Extract the [x, y] coordinate from the center of the cell holding the provided text.  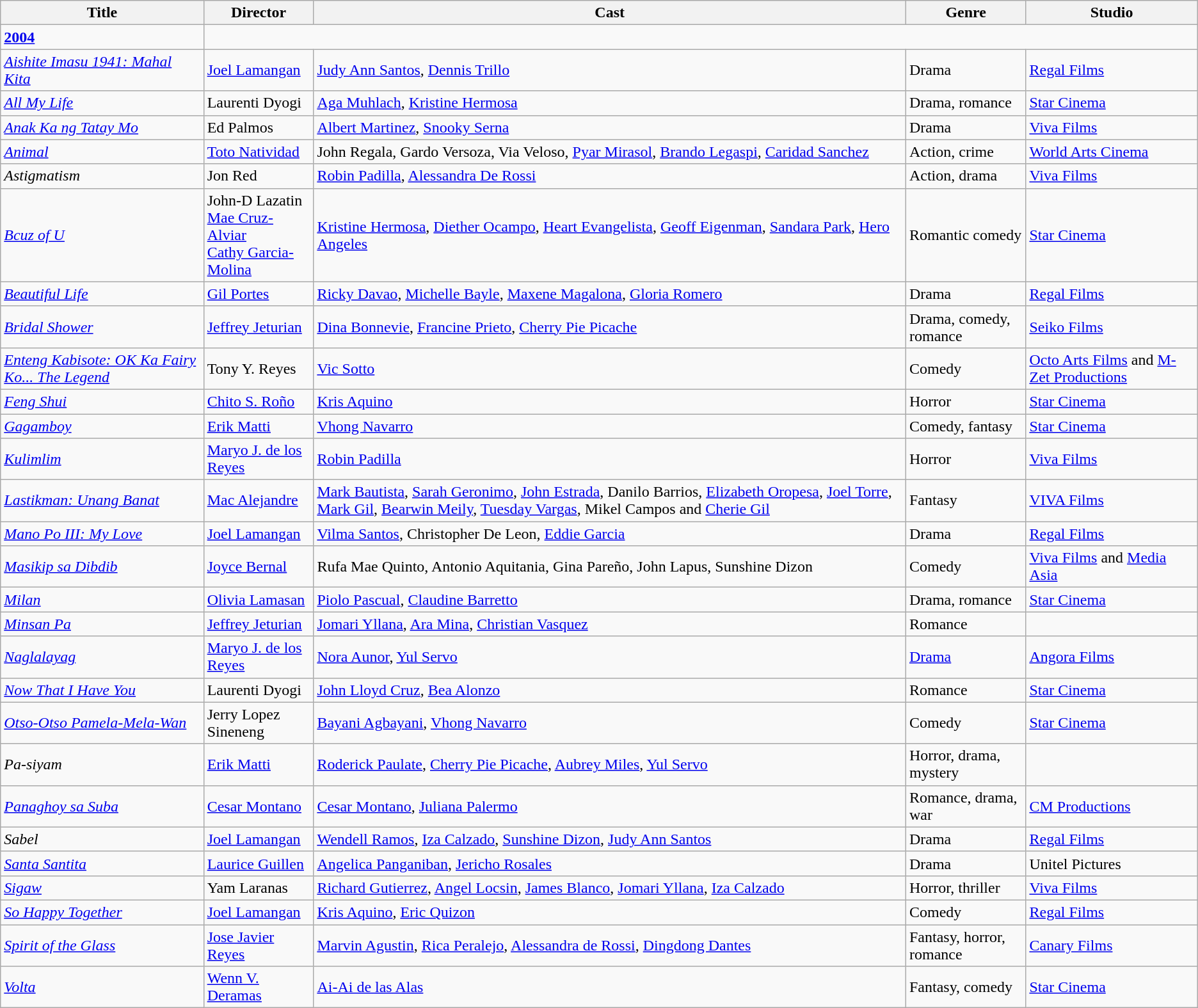
Vic Sotto [610, 369]
Ed Palmos [259, 127]
Genre [966, 13]
Ricky Davao, Michelle Bayle, Maxene Magalona, Gloria Romero [610, 294]
Tony Y. Reyes [259, 369]
Astigmatism [102, 176]
Chito S. Roño [259, 401]
Canary Films [1112, 945]
Fantasy [966, 500]
Cesar Montano, Juliana Palermo [610, 806]
Bridal Shower [102, 326]
Wendell Ramos, Iza Calzado, Sunshine Dizon, Judy Ann Santos [610, 839]
Title [102, 13]
Kristine Hermosa, Diether Ocampo, Heart Evangelista, Geoff Eigenman, Sandara Park, Hero Angeles [610, 235]
2004 [102, 37]
So Happy Together [102, 912]
Laurice Guillen [259, 863]
Jose Javier Reyes [259, 945]
Milan [102, 600]
John Regala, Gardo Versoza, Via Veloso, Pyar Mirasol, Brando Legaspi, Caridad Sanchez [610, 152]
Enteng Kabisote: OK Ka Fairy Ko... The Legend [102, 369]
Panaghoy sa Suba [102, 806]
Horror, drama, mystery [966, 764]
Action, drama [966, 176]
Studio [1112, 13]
Robin Padilla, Alessandra De Rossi [610, 176]
Fantasy, comedy [966, 987]
Lastikman: Unang Banat [102, 500]
Mac Alejandre [259, 500]
Horror, thriller [966, 888]
Mano Po III: My Love [102, 534]
Judy Ann Santos, Dennis Trillo [610, 70]
Santa Santita [102, 863]
Robin Padilla [610, 460]
Unitel Pictures [1112, 863]
Sigaw [102, 888]
World Arts Cinema [1112, 152]
Marvin Agustin, Rica Peralejo, Alessandra de Rossi, Dingdong Dantes [610, 945]
VIVA Films [1112, 500]
Director [259, 13]
All My Life [102, 103]
Comedy, fantasy [966, 426]
John-D Lazatin Mae Cruz-Alviar Cathy Garcia-Molina [259, 235]
Drama, comedy, romance [966, 326]
Action, crime [966, 152]
Nora Aunor, Yul Servo [610, 657]
Anak Ka ng Tatay Mo [102, 127]
Angelica Panganiban, Jericho Rosales [610, 863]
Spirit of the Glass [102, 945]
Jerry Lopez Sineneng [259, 723]
Viva Films and Media Asia [1112, 567]
Cast [610, 13]
Aishite Imasu 1941: Mahal Kita [102, 70]
Kris Aquino [610, 401]
Kulimlim [102, 460]
CM Productions [1112, 806]
Jon Red [259, 176]
Vilma Santos, Christopher De Leon, Eddie Garcia [610, 534]
Ai-Ai de las Alas [610, 987]
Naglalayag [102, 657]
Octo Arts Films and M-Zet Productions [1112, 369]
Jomari Yllana, Ara Mina, Christian Vasquez [610, 624]
John Lloyd Cruz, Bea Alonzo [610, 690]
Angora Films [1112, 657]
Rufa Mae Quinto, Antonio Aquitania, Gina Pareño, John Lapus, Sunshine Dizon [610, 567]
Volta [102, 987]
Masikip sa Dibdib [102, 567]
Vhong Navarro [610, 426]
Gagamboy [102, 426]
Olivia Lamasan [259, 600]
Romantic comedy [966, 235]
Seiko Films [1112, 326]
Bcuz of U [102, 235]
Pa-siyam [102, 764]
Kris Aquino, Eric Quizon [610, 912]
Animal [102, 152]
Minsan Pa [102, 624]
Romance, drama, war [966, 806]
Roderick Paulate, Cherry Pie Picache, Aubrey Miles, Yul Servo [610, 764]
Fantasy, horror, romance [966, 945]
Piolo Pascual, Claudine Barretto [610, 600]
Beautiful Life [102, 294]
Albert Martinez, Snooky Serna [610, 127]
Joyce Bernal [259, 567]
Richard Gutierrez, Angel Locsin, James Blanco, Jomari Yllana, Iza Calzado [610, 888]
Feng Shui [102, 401]
Otso-Otso Pamela-Mela-Wan [102, 723]
Toto Natividad [259, 152]
Wenn V. Deramas [259, 987]
Now That I Have You [102, 690]
Gil Portes [259, 294]
Sabel [102, 839]
Dina Bonnevie, Francine Prieto, Cherry Pie Picache [610, 326]
Aga Muhlach, Kristine Hermosa [610, 103]
Yam Laranas [259, 888]
Cesar Montano [259, 806]
Bayani Agbayani, Vhong Navarro [610, 723]
